Extract the (x, y) coordinate from the center of the cell holding the provided text.  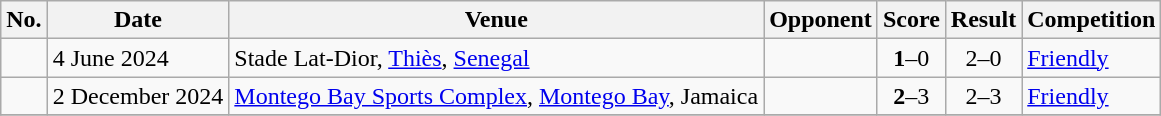
No. (24, 20)
Result (983, 20)
Stade Lat-Dior, Thiès, Senegal (496, 58)
1–0 (911, 58)
Venue (496, 20)
2 December 2024 (138, 96)
Date (138, 20)
Opponent (821, 20)
2–0 (983, 58)
Competition (1092, 20)
Montego Bay Sports Complex, Montego Bay, Jamaica (496, 96)
Score (911, 20)
4 June 2024 (138, 58)
